Extract the (X, Y) coordinate from the center of the cell holding the provided text.  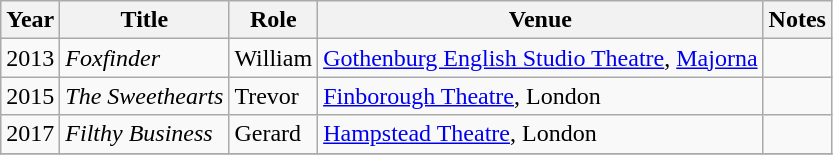
Year (30, 20)
The Sweethearts (144, 96)
2017 (30, 134)
2013 (30, 58)
Filthy Business (144, 134)
Hampstead Theatre, London (540, 134)
Finborough Theatre, London (540, 96)
Title (144, 20)
Gerard (274, 134)
2015 (30, 96)
Gothenburg English Studio Theatre, Majorna (540, 58)
Role (274, 20)
Venue (540, 20)
Foxfinder (144, 58)
Notes (797, 20)
Trevor (274, 96)
William (274, 58)
